Detect which cell encompasses the target text, then output its (X, Y) center coordinate. 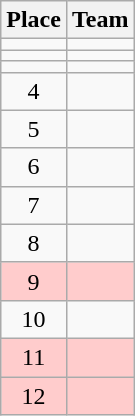
10 (34, 319)
7 (34, 205)
Place (34, 20)
9 (34, 281)
8 (34, 243)
5 (34, 129)
Team (100, 20)
6 (34, 167)
4 (34, 91)
11 (34, 357)
12 (34, 395)
